Identify which cell holds the provided text, then report its (x, y) central coordinate. 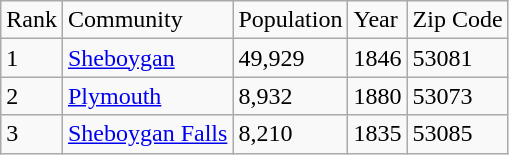
1 (32, 58)
53085 (458, 134)
Population (290, 20)
53073 (458, 96)
8,210 (290, 134)
49,929 (290, 58)
1880 (378, 96)
1846 (378, 58)
Sheboygan (147, 58)
Zip Code (458, 20)
1835 (378, 134)
Community (147, 20)
Rank (32, 20)
2 (32, 96)
Plymouth (147, 96)
Sheboygan Falls (147, 134)
3 (32, 134)
53081 (458, 58)
8,932 (290, 96)
Year (378, 20)
